Determine the (X, Y) coordinate at the center of the cell enclosing the given text.  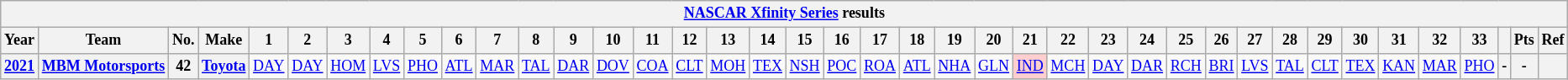
18 (917, 40)
14 (768, 40)
2021 (20, 66)
RCH (1186, 66)
31 (1399, 40)
42 (183, 66)
22 (1068, 40)
15 (805, 40)
1 (269, 40)
7 (497, 40)
20 (994, 40)
10 (613, 40)
Ref (1553, 40)
MCH (1068, 66)
26 (1222, 40)
GLN (994, 66)
ROA (881, 66)
POC (842, 66)
5 (424, 40)
No. (183, 40)
13 (728, 40)
Year (20, 40)
NHA (955, 66)
24 (1148, 40)
25 (1186, 40)
Toyota (224, 66)
Make (224, 40)
27 (1255, 40)
NSH (805, 66)
KAN (1399, 66)
2 (308, 40)
MOH (728, 66)
DOV (613, 66)
COA (652, 66)
9 (573, 40)
HOM (348, 66)
23 (1108, 40)
BRI (1222, 66)
30 (1360, 40)
33 (1479, 40)
MBM Motorsports (103, 66)
11 (652, 40)
NASCAR Xfinity Series results (785, 13)
32 (1439, 40)
16 (842, 40)
29 (1324, 40)
Pts (1524, 40)
21 (1030, 40)
19 (955, 40)
12 (689, 40)
4 (387, 40)
3 (348, 40)
8 (536, 40)
IND (1030, 66)
Team (103, 40)
28 (1290, 40)
6 (459, 40)
17 (881, 40)
